Find where the given text appears and provide that cell's center as [x, y] coordinate. 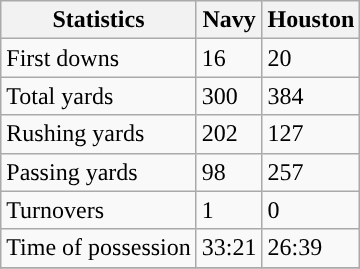
Houston [311, 20]
1 [229, 210]
First downs [99, 58]
Passing yards [99, 172]
26:39 [311, 248]
Rushing yards [99, 134]
Turnovers [99, 210]
202 [229, 134]
98 [229, 172]
Navy [229, 20]
33:21 [229, 248]
257 [311, 172]
127 [311, 134]
Total yards [99, 96]
20 [311, 58]
Time of possession [99, 248]
300 [229, 96]
Statistics [99, 20]
384 [311, 96]
16 [229, 58]
0 [311, 210]
